Find where the given text appears and provide that cell's center as (X, Y) coordinate. 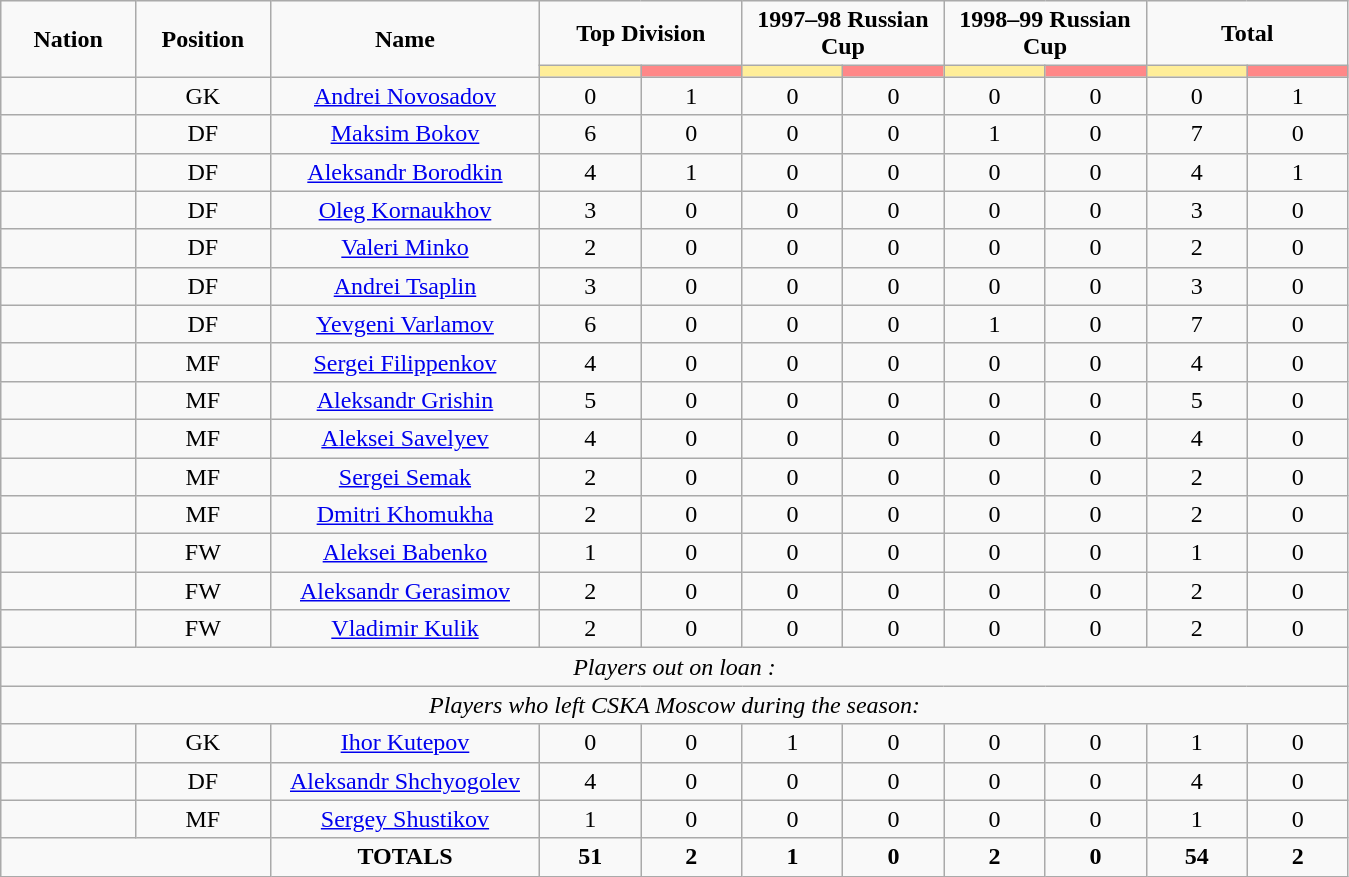
Total (1247, 34)
1997–98 Russian Cup (843, 34)
Position (202, 39)
Andrei Tsaplin (404, 286)
Sergei Semak (404, 477)
TOTALS (404, 857)
1998–99 Russian Cup (1045, 34)
Nation (68, 39)
Aleksei Savelyev (404, 438)
Aleksandr Gerasimov (404, 591)
Ihor Kutepov (404, 743)
Players who left CSKA Moscow during the season: (674, 705)
Andrei Novosadov (404, 96)
Aleksandr Grishin (404, 400)
54 (1196, 857)
Dmitri Khomukha (404, 515)
Sergei Filippenkov (404, 362)
Name (404, 39)
Players out on loan : (674, 667)
51 (590, 857)
Aleksei Babenko (404, 553)
Vladimir Kulik (404, 629)
Maksim Bokov (404, 134)
Aleksandr Shchyogolev (404, 781)
Aleksandr Borodkin (404, 172)
Sergey Shustikov (404, 819)
Top Division (641, 34)
Yevgeni Varlamov (404, 324)
Valeri Minko (404, 248)
Oleg Kornaukhov (404, 210)
